Identify which cell holds the provided text, then report its [x, y] central coordinate. 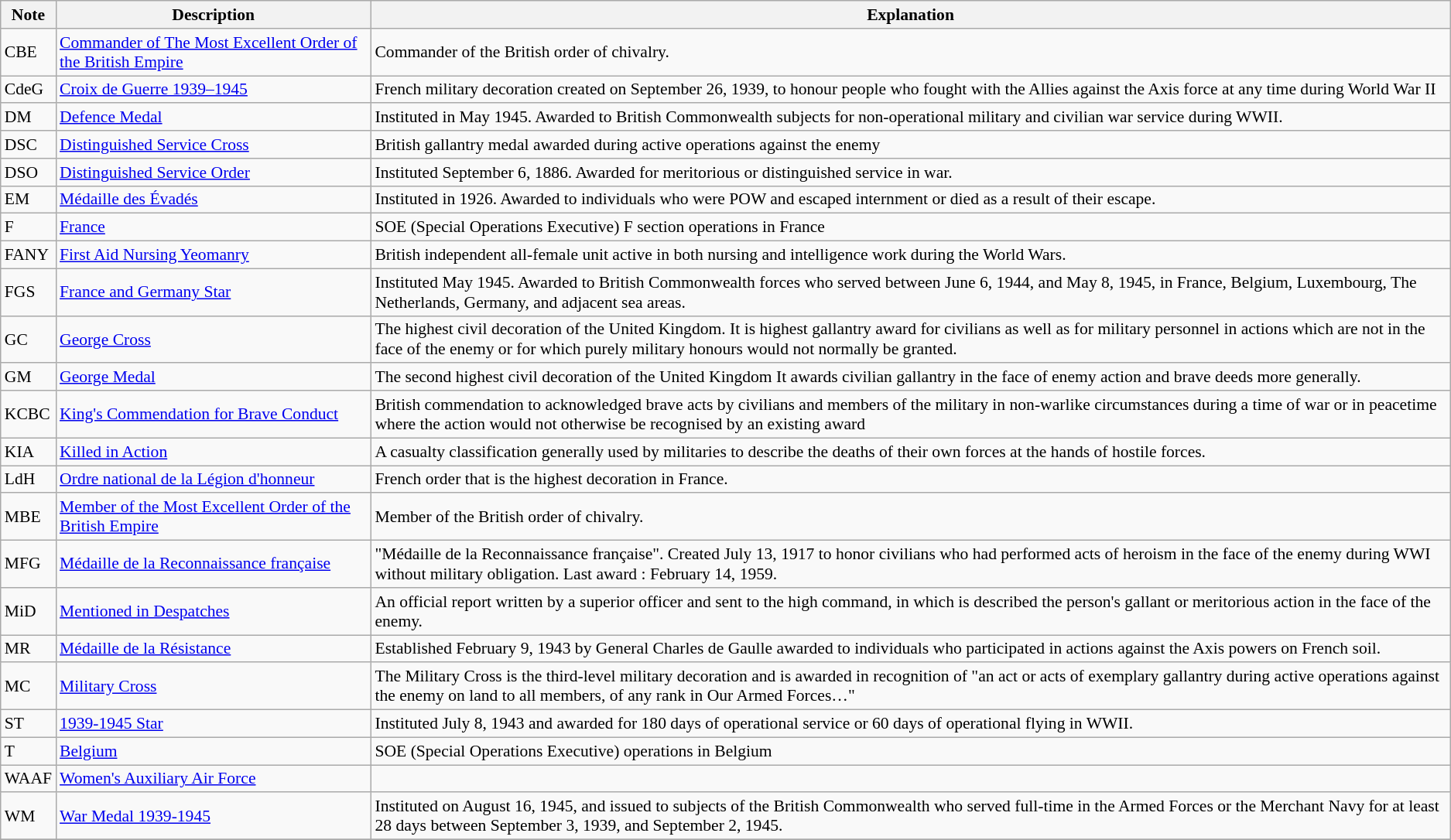
MR [28, 649]
Instituted in May 1945. Awarded to British Commonwealth subjects for non-operational military and civilian war service during WWII. [910, 118]
Killed in Action [214, 452]
Member of the British order of chivalry. [910, 517]
Member of the Most Excellent Order of the British Empire [214, 517]
Defence Medal [214, 118]
Instituted in 1926. Awarded to individuals who were POW and escaped internment or died as a result of their escape. [910, 200]
Military Cross [214, 687]
Instituted July 8, 1943 and awarded for 180 days of operational service or 60 days of operational flying in WWII. [910, 724]
George Medal [214, 377]
MBE [28, 517]
WAAF [28, 779]
KCBC [28, 415]
F [28, 227]
Médaille de la Reconnaissance française [214, 565]
Médaille des Évadés [214, 200]
GC [28, 339]
Commander of the British order of chivalry. [910, 53]
CdeG [28, 90]
1939-1945 Star [214, 724]
A casualty classification generally used by militaries to describe the deaths of their own forces at the hands of hostile forces. [910, 452]
Note [28, 15]
Women's Auxiliary Air Force [214, 779]
Distinguished Service Cross [214, 145]
Belgium [214, 751]
FGS [28, 292]
France and Germany Star [214, 292]
SOE (Special Operations Executive) F section operations in France [910, 227]
French order that is the highest decoration in France. [910, 480]
MC [28, 687]
Instituted September 6, 1886. Awarded for meritorious or distinguished service in war. [910, 172]
MiD [28, 611]
DM [28, 118]
FANY [28, 255]
DSO [28, 172]
Established February 9, 1943 by General Charles de Gaulle awarded to individuals who participated in actions against the Axis powers on French soil. [910, 649]
Explanation [910, 15]
WM [28, 817]
War Medal 1939-1945 [214, 817]
EM [28, 200]
Ordre national de la Légion d'honneur [214, 480]
ST [28, 724]
GM [28, 377]
First Aid Nursing Yeomanry [214, 255]
George Cross [214, 339]
SOE (Special Operations Executive) operations in Belgium [910, 751]
KIA [28, 452]
The second highest civil decoration of the United Kingdom It awards civilian gallantry in the face of enemy action and brave deeds more generally. [910, 377]
Commander of The Most Excellent Order of the British Empire [214, 53]
Croix de Guerre 1939–1945 [214, 90]
Description [214, 15]
British independent all-female unit active in both nursing and intelligence work during the World Wars. [910, 255]
France [214, 227]
CBE [28, 53]
Distinguished Service Order [214, 172]
DSC [28, 145]
King's Commendation for Brave Conduct [214, 415]
LdH [28, 480]
Médaille de la Résistance [214, 649]
MFG [28, 565]
Mentioned in Despatches [214, 611]
British gallantry medal awarded during active operations against the enemy [910, 145]
T [28, 751]
